Return [x, y] of the center of cell containing provided text 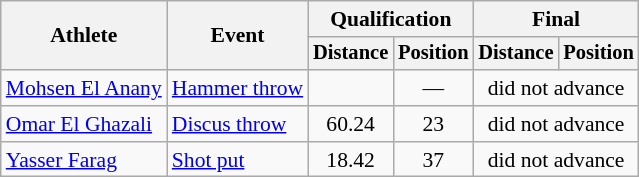
Athlete [84, 36]
Qualification [390, 19]
Omar El Ghazali [84, 124]
Final [556, 19]
Discus throw [238, 124]
Mohsen El Anany [84, 88]
Hammer throw [238, 88]
Event [238, 36]
60.24 [350, 124]
23 [433, 124]
— [433, 88]
